Output the [X, Y] coordinate of the center of the cell containing the given text.  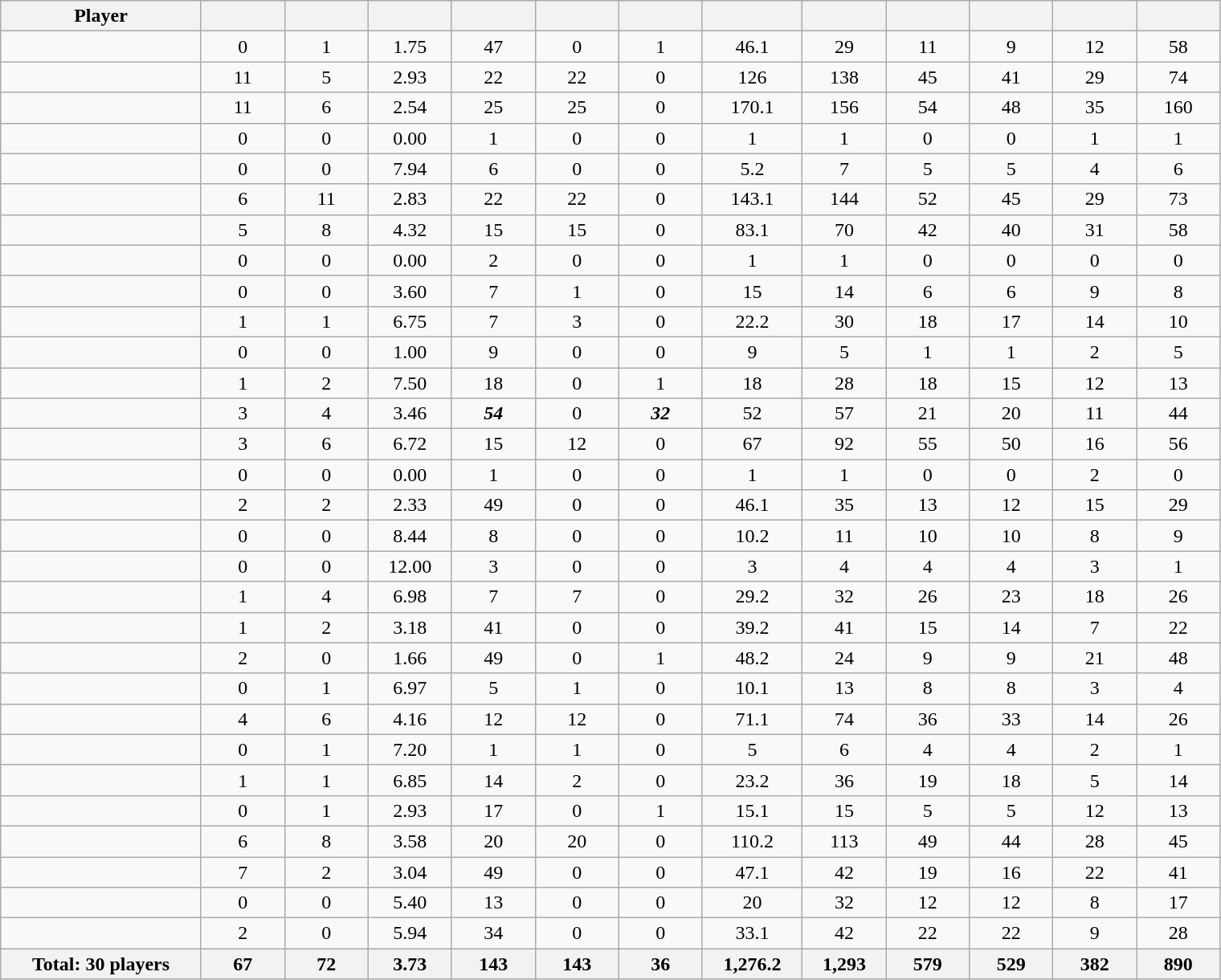
56 [1178, 444]
2.83 [410, 199]
10.2 [752, 536]
6.75 [410, 321]
126 [752, 77]
57 [844, 414]
7.50 [410, 383]
144 [844, 199]
8.44 [410, 536]
382 [1095, 964]
5.40 [410, 903]
23 [1011, 597]
72 [326, 964]
47 [493, 47]
3.04 [410, 872]
73 [1178, 199]
170.1 [752, 108]
33.1 [752, 933]
1,293 [844, 964]
1.00 [410, 352]
4.32 [410, 230]
34 [493, 933]
5.2 [752, 169]
5.94 [410, 933]
39.2 [752, 627]
40 [1011, 230]
890 [1178, 964]
Total: 30 players [101, 964]
47.1 [752, 872]
7.20 [410, 749]
6.85 [410, 780]
6.97 [410, 688]
22.2 [752, 321]
3.60 [410, 291]
30 [844, 321]
1.66 [410, 658]
6.98 [410, 597]
160 [1178, 108]
12.00 [410, 566]
156 [844, 108]
48.2 [752, 658]
Player [101, 16]
24 [844, 658]
31 [1095, 230]
138 [844, 77]
15.1 [752, 811]
1,276.2 [752, 964]
6.72 [410, 444]
33 [1011, 719]
50 [1011, 444]
83.1 [752, 230]
55 [928, 444]
92 [844, 444]
7.94 [410, 169]
3.58 [410, 841]
579 [928, 964]
2.54 [410, 108]
29.2 [752, 597]
529 [1011, 964]
71.1 [752, 719]
1.75 [410, 47]
23.2 [752, 780]
4.16 [410, 719]
110.2 [752, 841]
3.46 [410, 414]
3.18 [410, 627]
10.1 [752, 688]
2.33 [410, 505]
70 [844, 230]
143.1 [752, 199]
3.73 [410, 964]
113 [844, 841]
